For the text-containing cell, return its midpoint in (x, y) coordinate format. 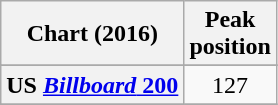
Peakposition (230, 34)
US Billboard 200 (92, 85)
Chart (2016) (92, 34)
127 (230, 85)
